Provide the (X, Y) coordinate of the cell's center where the given text is located.  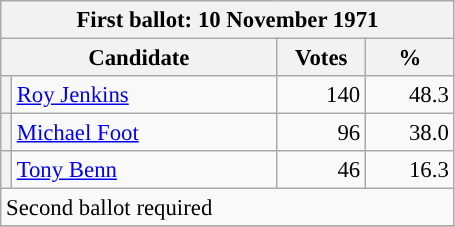
Votes (322, 58)
Roy Jenkins (144, 95)
% (410, 58)
First ballot: 10 November 1971 (228, 20)
140 (322, 95)
Candidate (139, 58)
Tony Benn (144, 170)
16.3 (410, 170)
48.3 (410, 95)
96 (322, 133)
Second ballot required (228, 208)
46 (322, 170)
38.0 (410, 133)
Michael Foot (144, 133)
